Find where the given text appears and provide that cell's center as [x, y] coordinate. 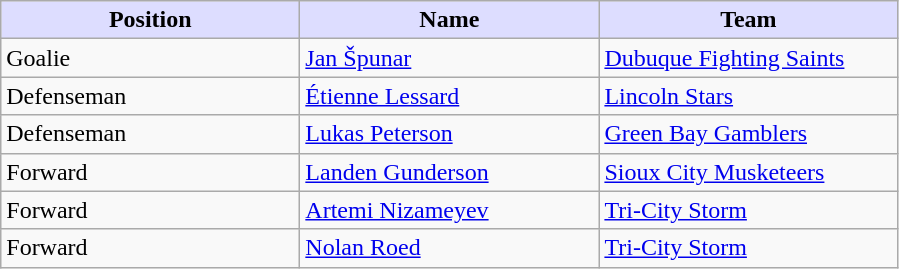
Dubuque Fighting Saints [748, 58]
Team [748, 20]
Nolan Roed [450, 248]
Green Bay Gamblers [748, 134]
Lincoln Stars [748, 96]
Name [450, 20]
Artemi Nizameyev [450, 210]
Lukas Peterson [450, 134]
Goalie [150, 58]
Sioux City Musketeers [748, 172]
Jan Špunar [450, 58]
Position [150, 20]
Étienne Lessard [450, 96]
Landen Gunderson [450, 172]
